From the cell containing the given text, extract its center point as (X, Y) coordinate. 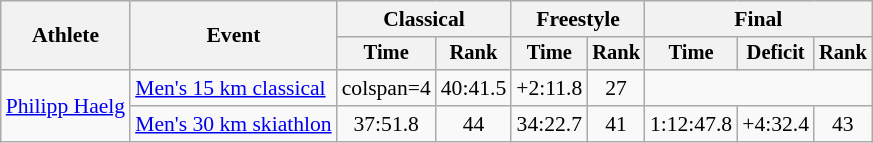
Final (758, 19)
34:22.7 (549, 124)
37:51.8 (386, 124)
27 (616, 88)
Men's 15 km classical (234, 88)
Event (234, 36)
Athlete (66, 36)
1:12:47.8 (691, 124)
Deficit (776, 54)
40:41.5 (474, 88)
Freestyle (578, 19)
44 (474, 124)
Classical (424, 19)
43 (843, 124)
+4:32.4 (776, 124)
colspan=4 (386, 88)
+2:11.8 (549, 88)
Men's 30 km skiathlon (234, 124)
41 (616, 124)
Philipp Haelg (66, 106)
